Return [x, y] of the center of cell containing provided text 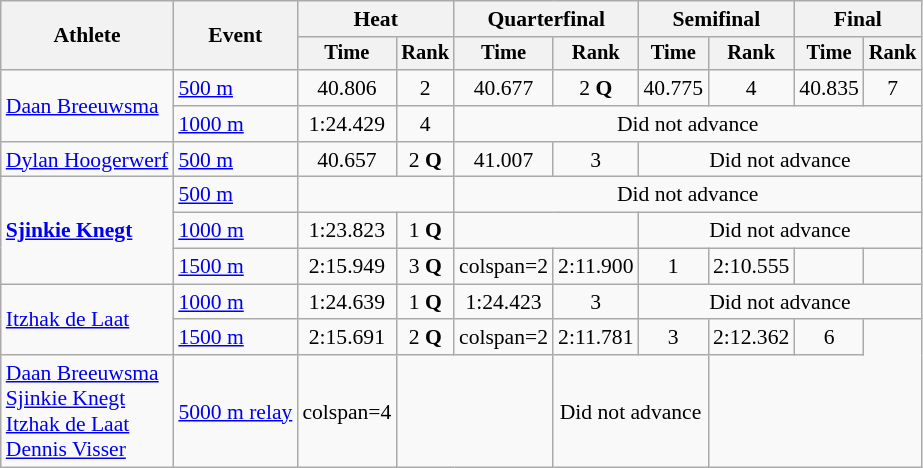
Heat [376, 19]
2:15.691 [346, 338]
40.657 [346, 160]
Semifinal [717, 19]
1:24.423 [504, 302]
2:11.900 [596, 267]
Itzhak de Laat [88, 320]
41.007 [504, 160]
40.775 [674, 88]
Sjinkie Knegt [88, 230]
1 [674, 267]
2 [425, 88]
1:24.639 [346, 302]
1:24.429 [346, 124]
6 [828, 338]
5000 m relay [235, 411]
40.806 [346, 88]
colspan=4 [346, 411]
Final [858, 19]
2:15.949 [346, 267]
2:10.555 [751, 267]
Event [235, 36]
1:23.823 [346, 231]
Athlete [88, 36]
2:11.781 [596, 338]
Quarterfinal [546, 19]
3 Q [425, 267]
Daan Breeuwsma [88, 106]
40.677 [504, 88]
7 [893, 88]
40.835 [828, 88]
Dylan Hoogerwerf [88, 160]
2:12.362 [751, 338]
Daan BreeuwsmaSjinkie KnegtItzhak de LaatDennis Visser [88, 411]
